Pinpoint the cell where the given text exists, returning its [x, y] midpoint coordinate. 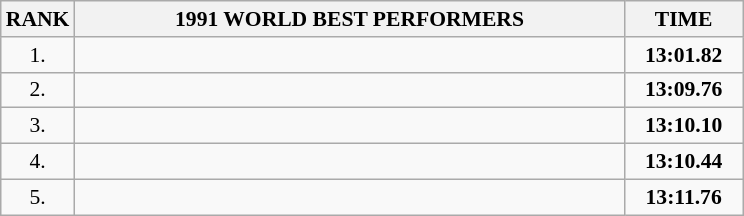
TIME [684, 19]
13:10.10 [684, 126]
13:01.82 [684, 55]
3. [38, 126]
RANK [38, 19]
13:09.76 [684, 90]
5. [38, 197]
1. [38, 55]
2. [38, 90]
13:10.44 [684, 162]
13:11.76 [684, 197]
4. [38, 162]
1991 WORLD BEST PERFORMERS [349, 19]
